Identify which cell holds the provided text, then report its [X, Y] central coordinate. 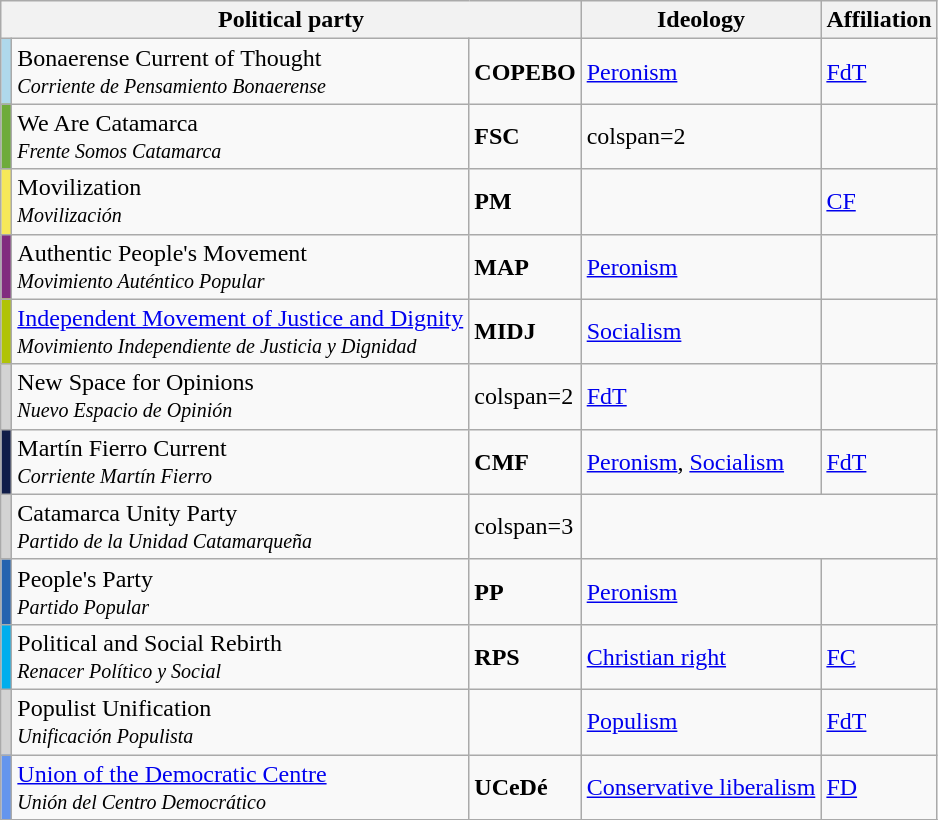
CF [879, 202]
We Are CatamarcaFrente Somos Catamarca [240, 136]
FD [879, 786]
Union of the Democratic CentreUnión del Centro Democrático [240, 786]
Populism [701, 722]
RPS [525, 656]
UCeDé [525, 786]
Political and Social RebirthRenacer Político y Social [240, 656]
CMF [525, 462]
Independent Movement of Justice and DignityMovimiento Independiente de Justicia y Dignidad [240, 332]
FSC [525, 136]
Martín Fierro CurrentCorriente Martín Fierro [240, 462]
Christian right [701, 656]
Catamarca Unity PartyPartido de la Unidad Catamarqueña [240, 526]
Affiliation [879, 20]
FC [879, 656]
People's PartyPartido Popular [240, 592]
PP [525, 592]
Authentic People's MovementMovimiento Auténtico Popular [240, 266]
colspan=3 [525, 526]
Populist UnificationUnificación Populista [240, 722]
PM [525, 202]
Bonaerense Current of ThoughtCorriente de Pensamiento Bonaerense [240, 72]
Political party [291, 20]
COPEBO [525, 72]
Ideology [701, 20]
Peronism, Socialism [701, 462]
Socialism [701, 332]
MovilizationMovilización [240, 202]
New Space for OpinionsNuevo Espacio de Opinión [240, 396]
Conservative liberalism [701, 786]
MAP [525, 266]
MIDJ [525, 332]
